Pinpoint the cell where the given text exists, returning its [X, Y] midpoint coordinate. 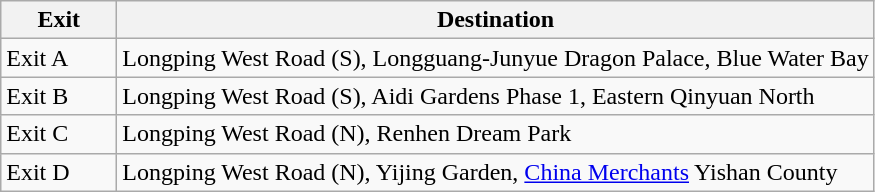
Exit [59, 20]
Exit B [59, 96]
Exit A [59, 58]
Longping West Road (N), Yijing Garden, China Merchants Yishan County [496, 172]
Longping West Road (S), Longguang-Junyue Dragon Palace, Blue Water Bay [496, 58]
Exit D [59, 172]
Destination [496, 20]
Longping West Road (S), Aidi Gardens Phase 1, Eastern Qinyuan North [496, 96]
Longping West Road (N), Renhen Dream Park [496, 134]
Exit C [59, 134]
